Find where the given text appears and provide that cell's center as [x, y] coordinate. 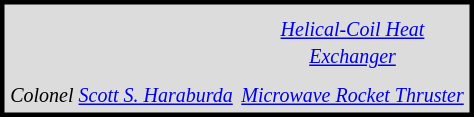
Helical-Coil Heat Exchanger [352, 42]
Microwave Rocket Thruster [352, 95]
Colonel Scott S. Haraburda [122, 95]
